Provide the (X, Y) coordinate of the cell's center where the given text is located.  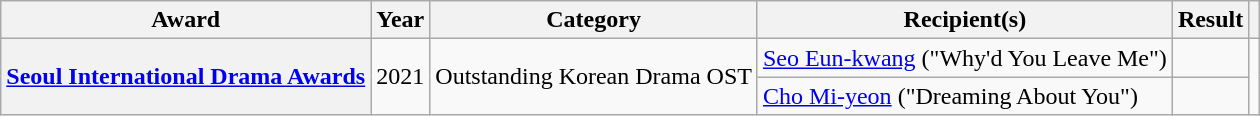
Category (594, 20)
Seo Eun-kwang ("Why'd You Leave Me") (964, 58)
Year (400, 20)
Recipient(s) (964, 20)
Seoul International Drama Awards (186, 77)
2021 (400, 77)
Cho Mi-yeon ("Dreaming About You") (964, 96)
Award (186, 20)
Outstanding Korean Drama OST (594, 77)
Result (1210, 20)
